Locate the cell with the specified text and output its [X, Y] center coordinate. 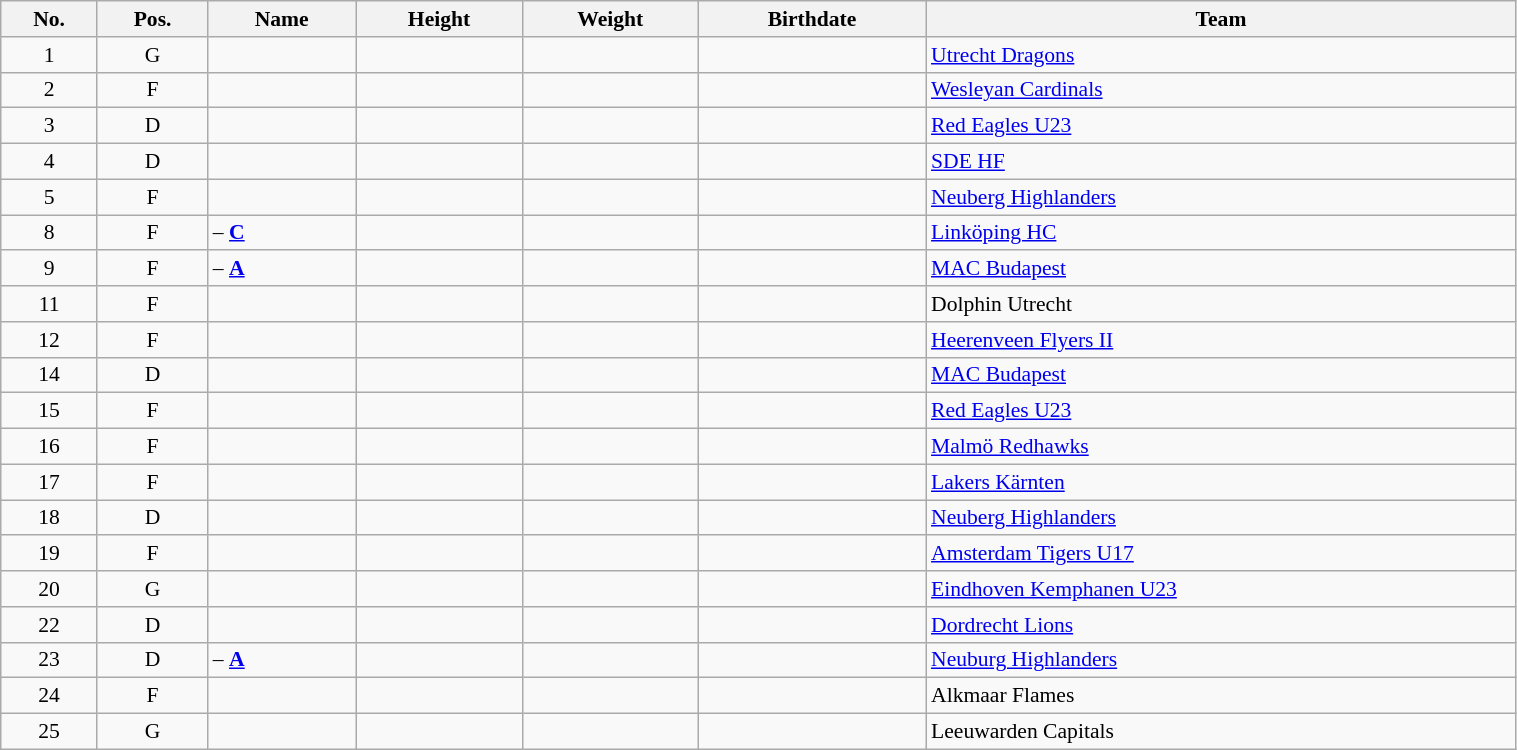
No. [50, 19]
Heerenveen Flyers II [1221, 340]
4 [50, 162]
14 [50, 375]
17 [50, 482]
15 [50, 411]
Utrecht Dragons [1221, 55]
1 [50, 55]
Linköping HC [1221, 233]
Alkmaar Flames [1221, 696]
Neuburg Highlanders [1221, 660]
Lakers Kärnten [1221, 482]
Dordrecht Lions [1221, 625]
– C [282, 233]
Wesleyan Cardinals [1221, 90]
Birthdate [812, 19]
Eindhoven Kemphanen U23 [1221, 589]
9 [50, 269]
25 [50, 732]
Pos. [152, 19]
Team [1221, 19]
11 [50, 304]
8 [50, 233]
Leeuwarden Capitals [1221, 732]
Malmö Redhawks [1221, 447]
19 [50, 554]
Amsterdam Tigers U17 [1221, 554]
Weight [610, 19]
16 [50, 447]
18 [50, 518]
SDE HF [1221, 162]
12 [50, 340]
5 [50, 197]
Name [282, 19]
Height [440, 19]
23 [50, 660]
Dolphin Utrecht [1221, 304]
20 [50, 589]
24 [50, 696]
22 [50, 625]
3 [50, 126]
2 [50, 90]
